Return the [x, y] coordinate for the center point of the cell that contains the specified text.  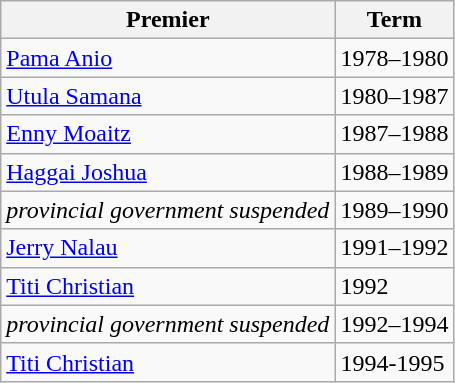
Utula Samana [168, 96]
Haggai Joshua [168, 172]
Term [394, 20]
1987–1988 [394, 134]
1992 [394, 286]
1988–1989 [394, 172]
1980–1987 [394, 96]
1989–1990 [394, 210]
1992–1994 [394, 324]
1994-1995 [394, 362]
Enny Moaitz [168, 134]
Jerry Nalau [168, 248]
Premier [168, 20]
1978–1980 [394, 58]
Pama Anio [168, 58]
1991–1992 [394, 248]
